From the cell containing the given text, extract its center point as [x, y] coordinate. 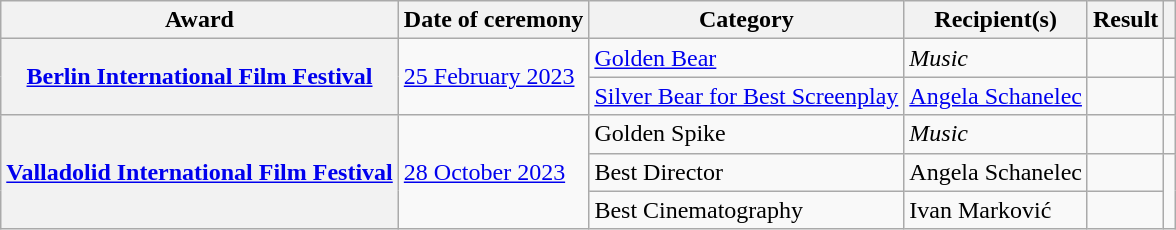
Best Director [746, 172]
Ivan Marković [996, 210]
Best Cinematography [746, 210]
Silver Bear for Best Screenplay [746, 96]
Result [1125, 20]
25 February 2023 [494, 77]
Valladolid International Film Festival [200, 172]
Berlin International Film Festival [200, 77]
Golden Bear [746, 58]
28 October 2023 [494, 172]
Award [200, 20]
Category [746, 20]
Date of ceremony [494, 20]
Golden Spike [746, 134]
Recipient(s) [996, 20]
